Provide the [x, y] coordinate of the cell's center where the given text is located.  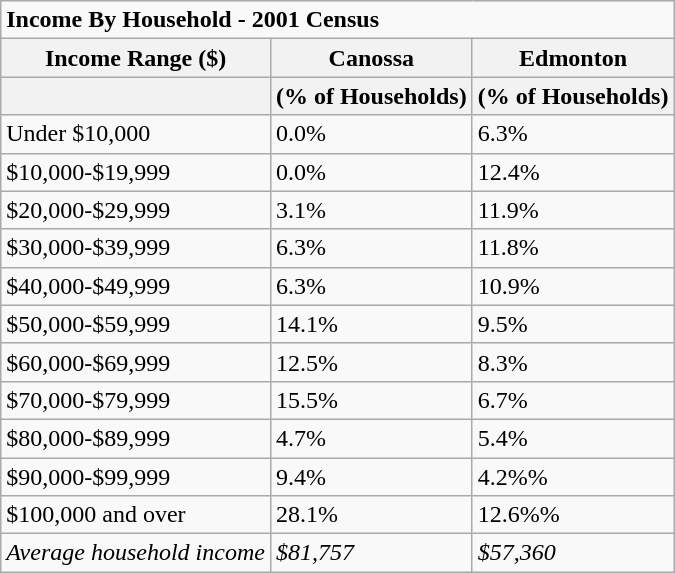
5.4% [573, 438]
11.8% [573, 248]
Average household income [136, 553]
12.4% [573, 172]
9.5% [573, 324]
$81,757 [371, 553]
Canossa [371, 58]
12.5% [371, 362]
9.4% [371, 477]
14.1% [371, 324]
4.7% [371, 438]
Under $10,000 [136, 134]
3.1% [371, 210]
$20,000-$29,999 [136, 210]
10.9% [573, 286]
$57,360 [573, 553]
$90,000-$99,999 [136, 477]
$100,000 and over [136, 515]
12.6%% [573, 515]
Income Range ($) [136, 58]
$50,000-$59,999 [136, 324]
11.9% [573, 210]
Income By Household - 2001 Census [338, 20]
8.3% [573, 362]
$30,000-$39,999 [136, 248]
$40,000-$49,999 [136, 286]
4.2%% [573, 477]
28.1% [371, 515]
$10,000-$19,999 [136, 172]
15.5% [371, 400]
$70,000-$79,999 [136, 400]
$80,000-$89,999 [136, 438]
Edmonton [573, 58]
$60,000-$69,999 [136, 362]
6.7% [573, 400]
